Search for the cell housing the specified text and yield its [X, Y] center coordinate. 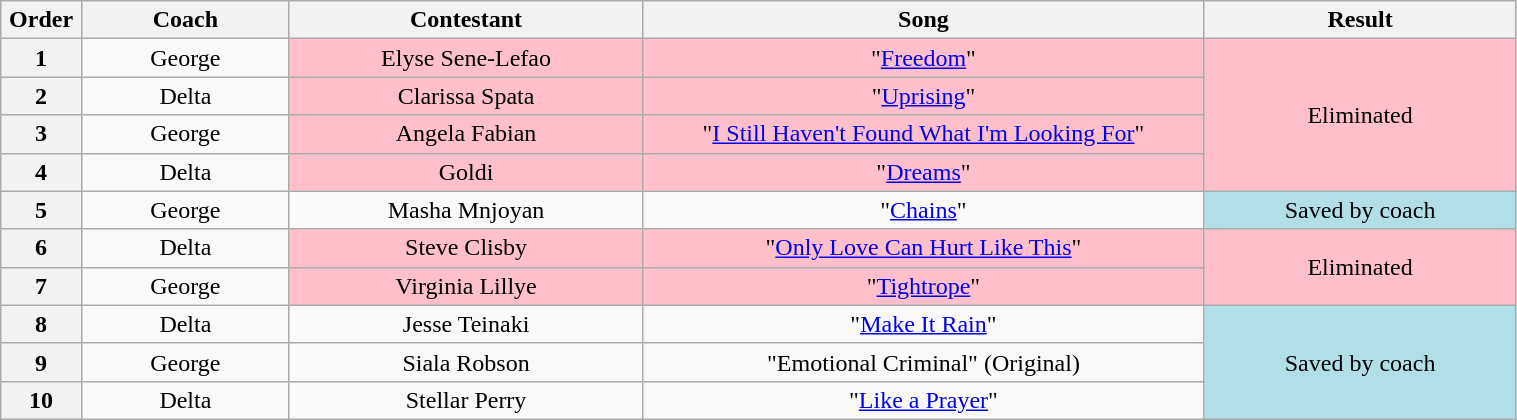
"I Still Haven't Found What I'm Looking For" [924, 134]
2 [42, 96]
8 [42, 324]
"Chains" [924, 210]
"Dreams" [924, 172]
Contestant [466, 20]
4 [42, 172]
"Uprising" [924, 96]
Order [42, 20]
"Emotional Criminal" (Original) [924, 362]
Stellar Perry [466, 400]
"Freedom" [924, 58]
5 [42, 210]
Jesse Teinaki [466, 324]
Elyse Sene-Lefao [466, 58]
"Like a Prayer" [924, 400]
Clarissa Spata [466, 96]
Masha Mnjoyan [466, 210]
Virginia Lillye [466, 286]
"Make It Rain" [924, 324]
"Tightrope" [924, 286]
9 [42, 362]
Coach [185, 20]
Siala Robson [466, 362]
Angela Fabian [466, 134]
3 [42, 134]
"Only Love Can Hurt Like This" [924, 248]
Result [1360, 20]
Goldi [466, 172]
7 [42, 286]
1 [42, 58]
10 [42, 400]
Steve Clisby [466, 248]
6 [42, 248]
Song [924, 20]
